Provide the (X, Y) coordinate of the cell's center where the given text is located.  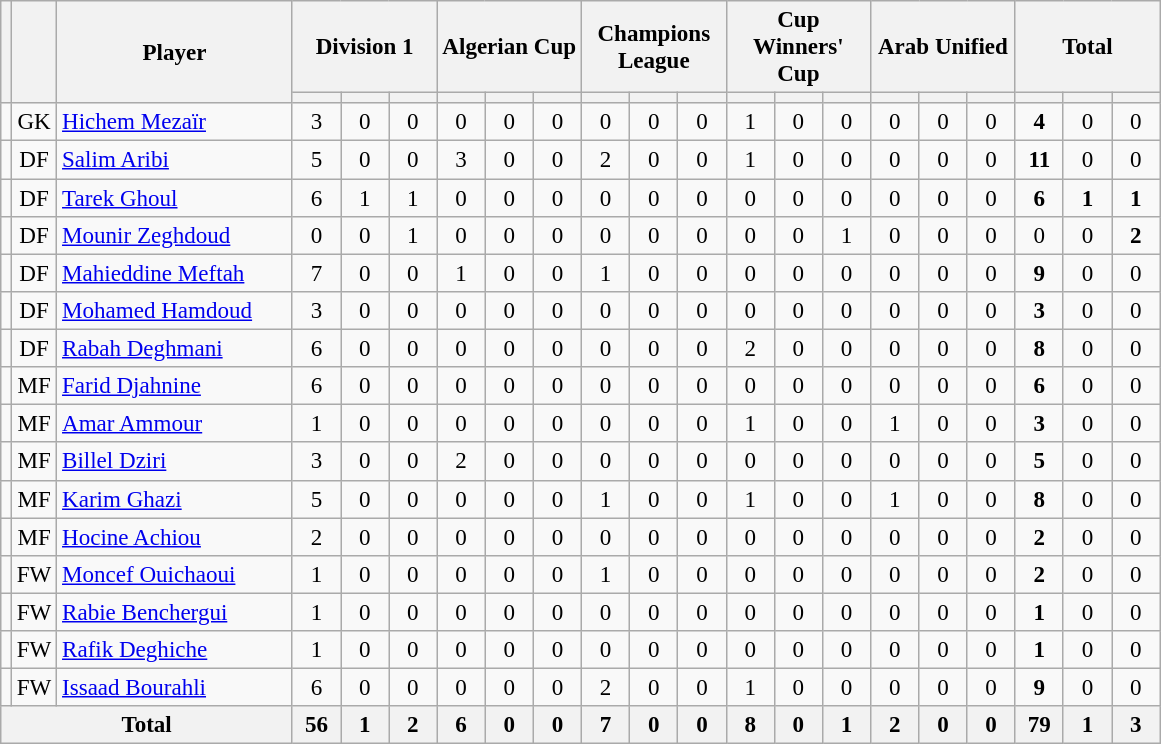
Rabie Benchergui (175, 612)
Division 1 (364, 47)
56 (316, 725)
Algerian Cup (510, 47)
Cup Winners' Cup (798, 47)
Rabah Deghmani (175, 349)
4 (1039, 122)
Billel Dziri (175, 462)
Moncef Ouichaoui (175, 575)
GK (34, 122)
Rafik Deghiche (175, 650)
Mohamed Hamdoud (175, 311)
Salim Aribi (175, 160)
Mounir Zeghdoud (175, 236)
Amar Ammour (175, 424)
Player (175, 52)
Champions League (654, 47)
Karim Ghazi (175, 499)
Mahieddine Meftah (175, 273)
Hocine Achiou (175, 537)
Farid Djahnine (175, 386)
11 (1039, 160)
Arab Unified (944, 47)
79 (1039, 725)
Hichem Mezaïr (175, 122)
Issaad Bourahli (175, 688)
Tarek Ghoul (175, 198)
